Detect which cell encompasses the target text, then output its (x, y) center coordinate. 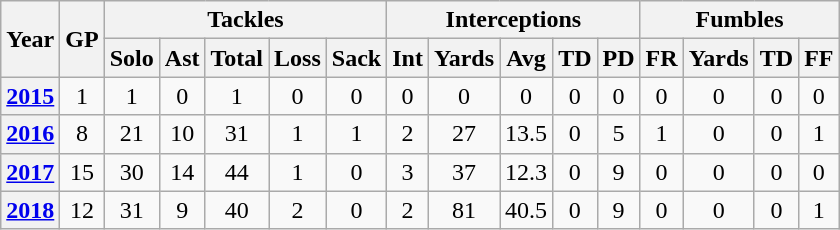
Ast (182, 58)
Total (237, 58)
Fumbles (740, 20)
2016 (30, 134)
Tackles (246, 20)
12 (82, 210)
FR (662, 58)
40 (237, 210)
FF (819, 58)
40.5 (526, 210)
10 (182, 134)
Int (408, 58)
21 (132, 134)
PD (618, 58)
15 (82, 172)
44 (237, 172)
Solo (132, 58)
Sack (356, 58)
Loss (298, 58)
8 (82, 134)
13.5 (526, 134)
14 (182, 172)
Avg (526, 58)
37 (464, 172)
30 (132, 172)
2017 (30, 172)
27 (464, 134)
5 (618, 134)
81 (464, 210)
2015 (30, 96)
Year (30, 39)
12.3 (526, 172)
2018 (30, 210)
GP (82, 39)
Interceptions (514, 20)
3 (408, 172)
